Detect which cell encompasses the target text, then output its (X, Y) center coordinate. 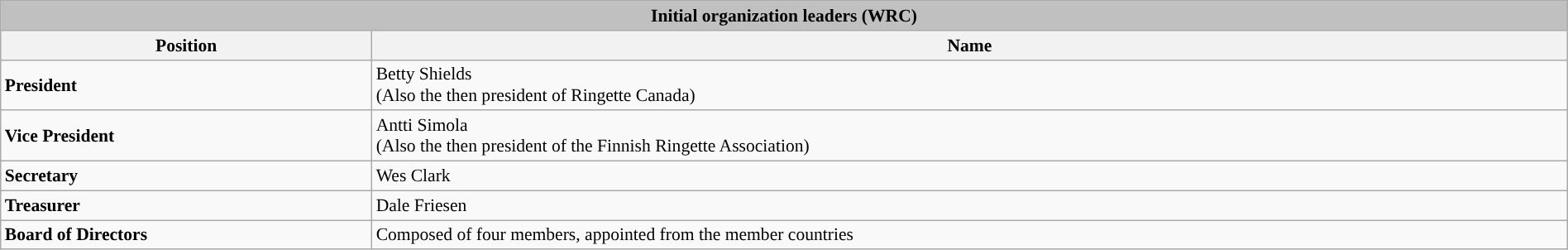
Treasurer (187, 205)
Initial organization leaders (WRC) (784, 16)
Antti Simola (Also the then president of the Finnish Ringette Association) (970, 136)
Composed of four members, appointed from the member countries (970, 235)
Name (970, 46)
Dale Friesen (970, 205)
Position (187, 46)
Secretary (187, 176)
Board of Directors (187, 235)
Betty Shields (Also the then president of Ringette Canada) (970, 84)
President (187, 84)
Wes Clark (970, 176)
Vice President (187, 136)
